Extract the (x, y) coordinate from the center of the cell holding the provided text.  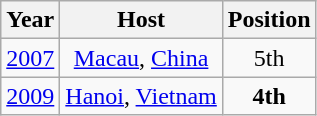
5th (269, 58)
Hanoi, Vietnam (142, 96)
Position (269, 20)
Year (30, 20)
Macau, China (142, 58)
4th (269, 96)
2009 (30, 96)
2007 (30, 58)
Host (142, 20)
